Detect which cell encompasses the target text, then output its [x, y] center coordinate. 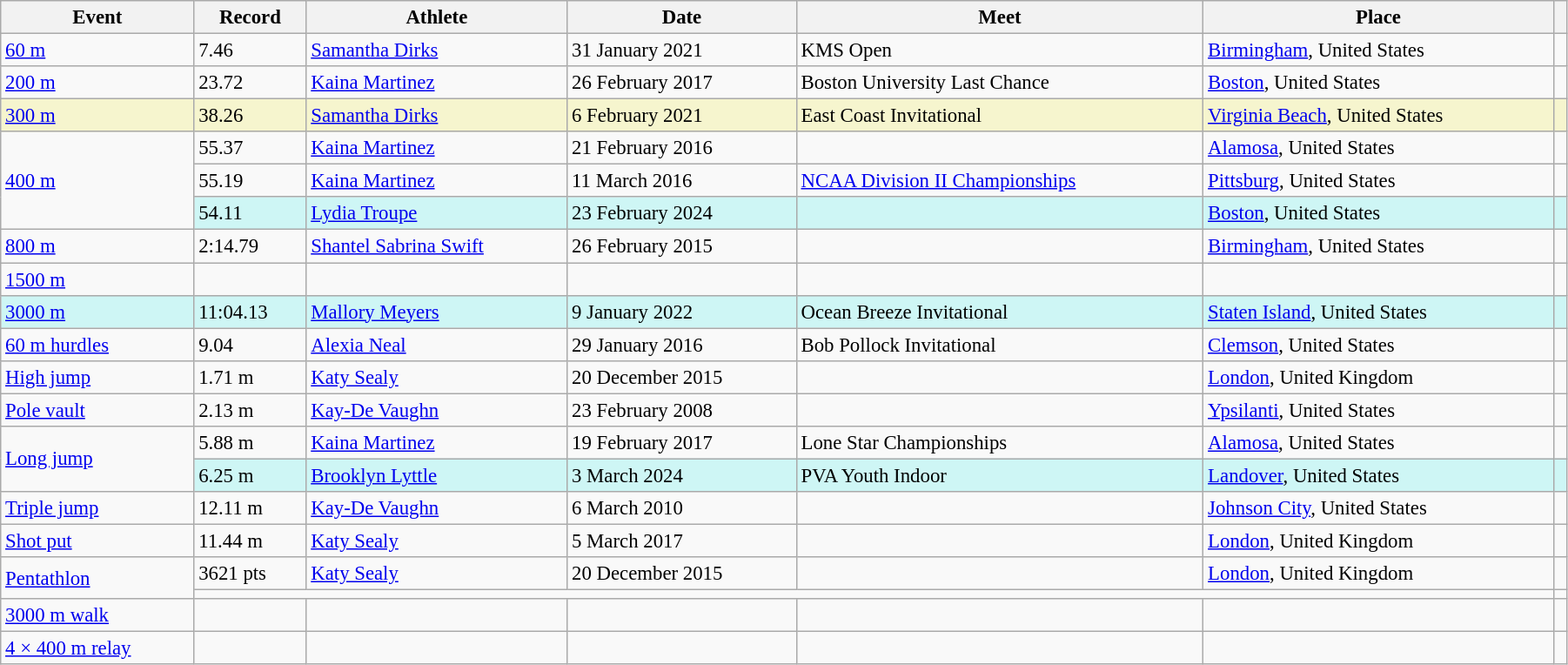
38.26 [251, 116]
1.71 m [251, 377]
Boston University Last Chance [1000, 83]
6 March 2010 [682, 508]
Date [682, 17]
11 March 2016 [682, 181]
Pentathlon [97, 578]
800 m [97, 246]
Long jump [97, 460]
Johnson City, United States [1378, 508]
Ypsilanti, United States [1378, 410]
Lone Star Championships [1000, 443]
60 m hurdles [97, 345]
11.44 m [251, 541]
Lydia Troupe [437, 213]
26 February 2017 [682, 83]
21 February 2016 [682, 148]
Shantel Sabrina Swift [437, 246]
High jump [97, 377]
6 February 2021 [682, 116]
NCAA Division II Championships [1000, 181]
Meet [1000, 17]
23.72 [251, 83]
3621 pts [251, 574]
55.37 [251, 148]
Shot put [97, 541]
Record [251, 17]
26 February 2015 [682, 246]
Alexia Neal [437, 345]
3000 m walk [97, 615]
200 m [97, 83]
31 January 2021 [682, 50]
Ocean Breeze Invitational [1000, 312]
PVA Youth Indoor [1000, 475]
300 m [97, 116]
Landover, United States [1378, 475]
7.46 [251, 50]
Staten Island, United States [1378, 312]
Place [1378, 17]
55.19 [251, 181]
Clemson, United States [1378, 345]
Pittsburg, United States [1378, 181]
9.04 [251, 345]
Triple jump [97, 508]
5 March 2017 [682, 541]
4 × 400 m relay [97, 648]
54.11 [251, 213]
Pole vault [97, 410]
1500 m [97, 279]
Virginia Beach, United States [1378, 116]
60 m [97, 50]
KMS Open [1000, 50]
Bob Pollock Invitational [1000, 345]
East Coast Invitational [1000, 116]
Event [97, 17]
2:14.79 [251, 246]
3 March 2024 [682, 475]
9 January 2022 [682, 312]
Mallory Meyers [437, 312]
6.25 m [251, 475]
11:04.13 [251, 312]
12.11 m [251, 508]
Brooklyn Lyttle [437, 475]
19 February 2017 [682, 443]
400 m [97, 181]
2.13 m [251, 410]
Athlete [437, 17]
29 January 2016 [682, 345]
23 February 2024 [682, 213]
23 February 2008 [682, 410]
3000 m [97, 312]
5.88 m [251, 443]
